Locate the cell with the specified text and output its [X, Y] center coordinate. 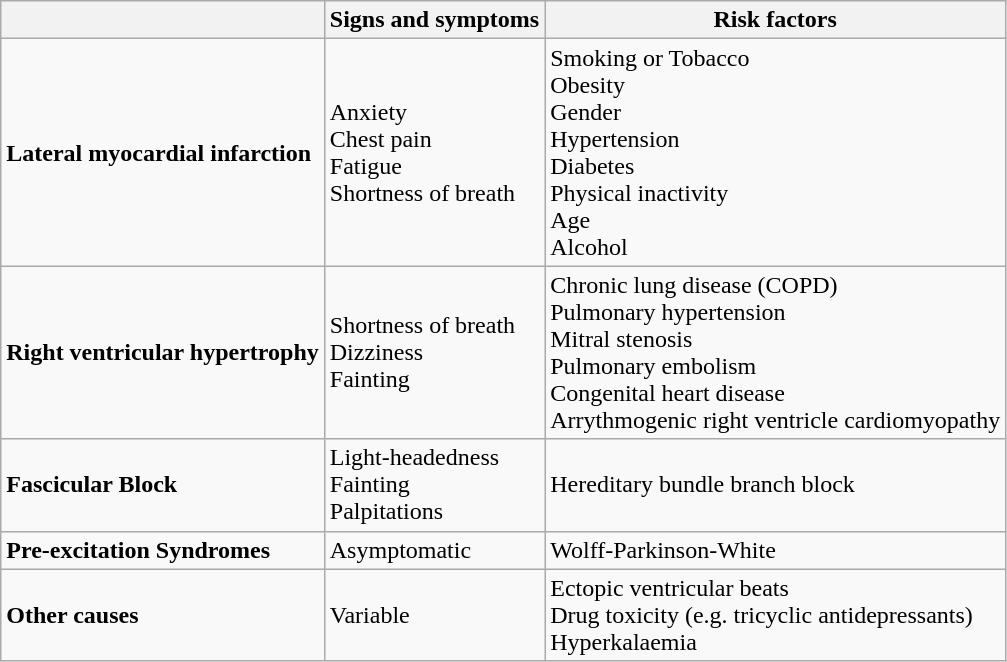
AnxietyChest painFatigueShortness of breath [434, 152]
Asymptomatic [434, 550]
Variable [434, 615]
Fascicular Block [163, 485]
Hereditary bundle branch block [776, 485]
Shortness of breathDizzinessFainting [434, 352]
Other causes [163, 615]
Pre-excitation Syndromes [163, 550]
Signs and symptoms [434, 20]
Risk factors [776, 20]
Light-headednessFaintingPalpitations [434, 485]
Smoking or TobaccoObesityGenderHypertensionDiabetesPhysical inactivityAgeAlcohol [776, 152]
Right ventricular hypertrophy [163, 352]
Ectopic ventricular beatsDrug toxicity (e.g. tricyclic antidepressants)Hyperkalaemia [776, 615]
Wolff-Parkinson-White [776, 550]
Lateral myocardial infarction [163, 152]
